Search for the cell housing the specified text and yield its [x, y] center coordinate. 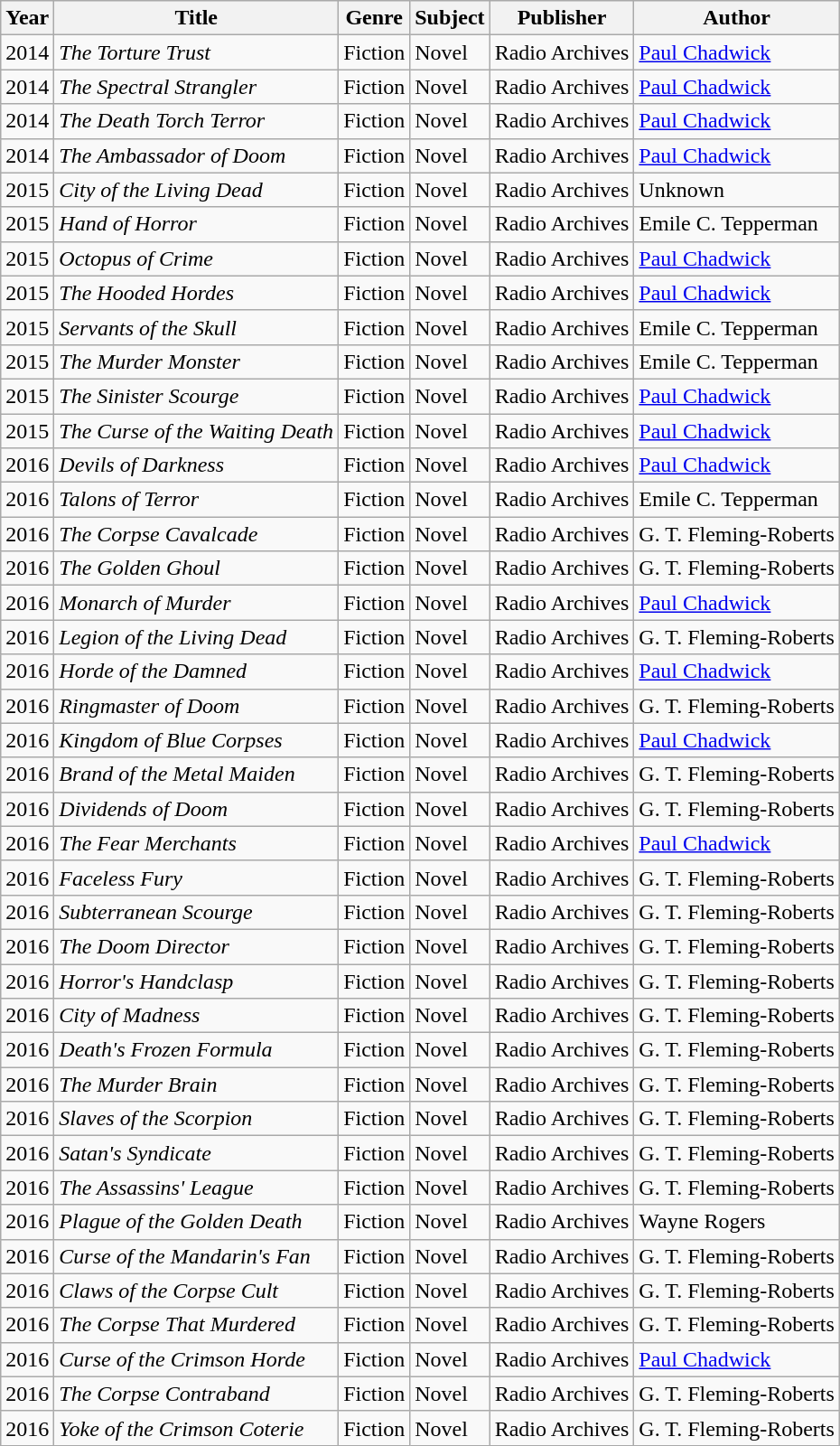
Death's Frozen Formula [197, 1050]
Wayne Rogers [737, 1222]
Ringmaster of Doom [197, 706]
Devils of Darkness [197, 465]
The Assassins' League [197, 1188]
Horror's Handclasp [197, 981]
The Curse of the Waiting Death [197, 431]
The Death Torch Terror [197, 121]
The Corpse Contraband [197, 1394]
Title [197, 18]
Legion of the Living Dead [197, 637]
Monarch of Murder [197, 603]
The Fear Merchants [197, 843]
Claws of the Corpse Cult [197, 1291]
Unknown [737, 190]
Publisher [562, 18]
The Corpse Cavalcade [197, 534]
Hand of Horror [197, 224]
City of Madness [197, 1016]
Dividends of Doom [197, 809]
Yoke of the Crimson Coterie [197, 1428]
The Corpse That Murdered [197, 1325]
Kingdom of Blue Corpses [197, 740]
Curse of the Mandarin's Fan [197, 1256]
The Murder Monster [197, 361]
Horde of the Damned [197, 671]
Octopus of Crime [197, 258]
Year [27, 18]
Genre [374, 18]
Curse of the Crimson Horde [197, 1359]
The Ambassador of Doom [197, 155]
The Spectral Strangler [197, 87]
Subterranean Scourge [197, 912]
Faceless Fury [197, 878]
The Doom Director [197, 946]
Plague of the Golden Death [197, 1222]
Talons of Terror [197, 500]
Servants of the Skull [197, 327]
Subject [450, 18]
The Golden Ghoul [197, 568]
Author [737, 18]
The Sinister Scourge [197, 396]
The Hooded Hordes [197, 293]
Brand of the Metal Maiden [197, 775]
Slaves of the Scorpion [197, 1119]
The Murder Brain [197, 1084]
The Torture Trust [197, 52]
Satan's Syndicate [197, 1153]
City of the Living Dead [197, 190]
